Extract the [x, y] coordinate from the center of the cell holding the provided text.  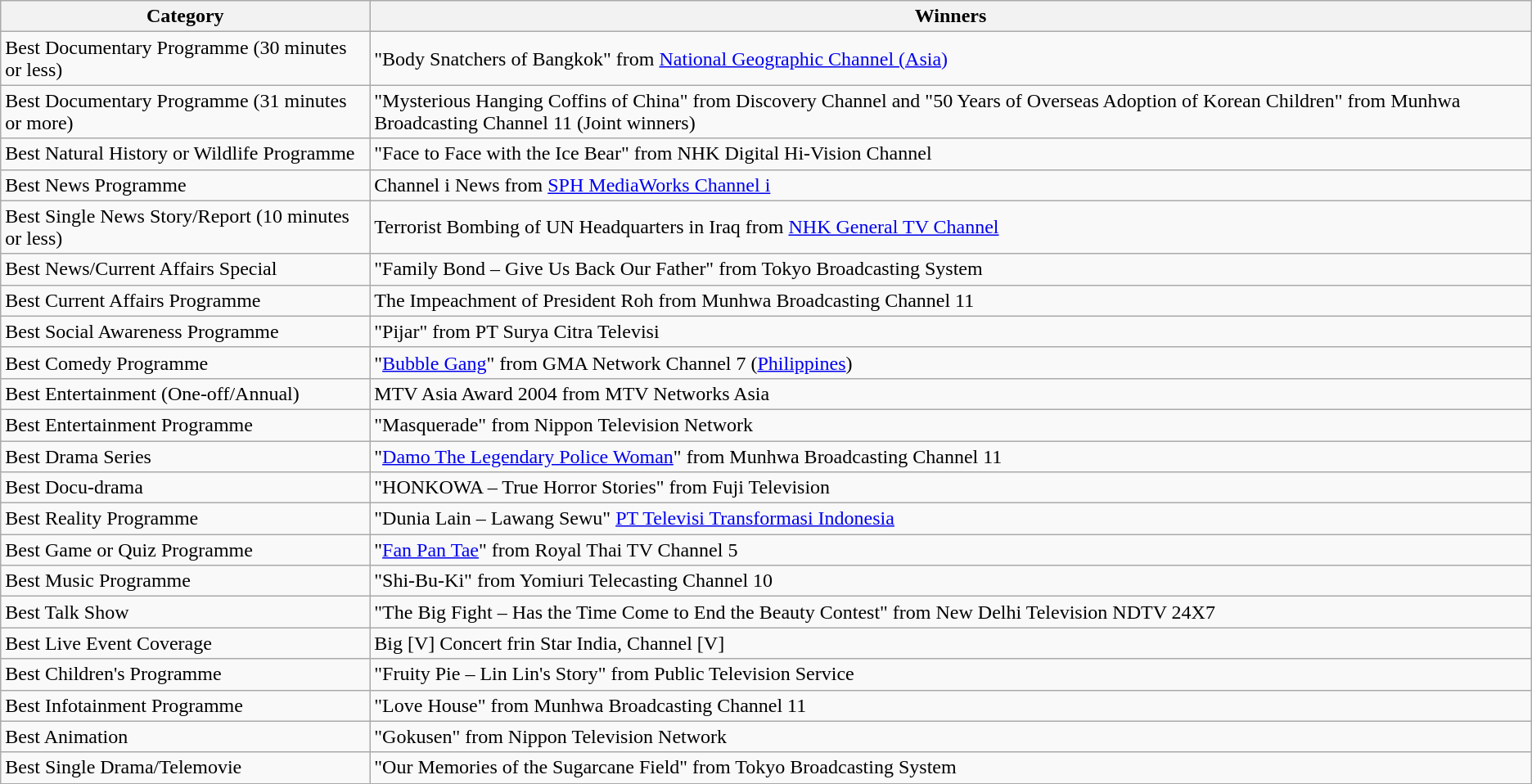
Best Current Affairs Programme [185, 300]
Best Infotainment Programme [185, 705]
Best News/Current Affairs Special [185, 269]
Terrorist Bombing of UN Headquarters in Iraq from NHK General TV Channel [951, 228]
Best Single Drama/Telemovie [185, 768]
Best Live Event Coverage [185, 643]
"Masquerade" from Nippon Television Network [951, 425]
"Shi-Bu-Ki" from Yomiuri Telecasting Channel 10 [951, 581]
Best Comedy Programme [185, 363]
Category [185, 16]
Best Reality Programme [185, 519]
Best Docu-drama [185, 488]
Best Social Awareness Programme [185, 331]
"HONKOWA – True Horror Stories" from Fuji Television [951, 488]
"Pijar" from PT Surya Citra Televisi [951, 331]
"Our Memories of the Sugarcane Field" from Tokyo Broadcasting System [951, 768]
Best Entertainment (One-off/Annual) [185, 394]
"Face to Face with the Ice Bear" from NHK Digital Hi-Vision Channel [951, 154]
Best Documentary Programme (30 minutes or less) [185, 59]
Winners [951, 16]
"Family Bond – Give Us Back Our Father" from Tokyo Broadcasting System [951, 269]
Best Animation [185, 737]
Best Entertainment Programme [185, 425]
Big [V] Concert frin Star India, Channel [V] [951, 643]
Best Children's Programme [185, 674]
Best Game or Quiz Programme [185, 550]
"Bubble Gang" from GMA Network Channel 7 (Philippines) [951, 363]
Best Drama Series [185, 456]
Best Natural History or Wildlife Programme [185, 154]
"Damo The Legendary Police Woman" from Munhwa Broadcasting Channel 11 [951, 456]
Best Music Programme [185, 581]
Best Talk Show [185, 612]
"Love House" from Munhwa Broadcasting Channel 11 [951, 705]
"Body Snatchers of Bangkok" from National Geographic Channel (Asia) [951, 59]
"Dunia Lain – Lawang Sewu" PT Televisi Transformasi Indonesia [951, 519]
Best Documentary Programme (31 minutes or more) [185, 111]
"Fan Pan Tae" from Royal Thai TV Channel 5 [951, 550]
"Fruity Pie – Lin Lin's Story" from Public Television Service [951, 674]
Channel i News from SPH MediaWorks Channel i [951, 185]
"Gokusen" from Nippon Television Network [951, 737]
Best Single News Story/Report (10 minutes or less) [185, 228]
Best News Programme [185, 185]
MTV Asia Award 2004 from MTV Networks Asia [951, 394]
The Impeachment of President Roh from Munhwa Broadcasting Channel 11 [951, 300]
"The Big Fight – Has the Time Come to End the Beauty Contest" from New Delhi Television NDTV 24X7 [951, 612]
